Pinpoint the cell where the given text exists, returning its (x, y) midpoint coordinate. 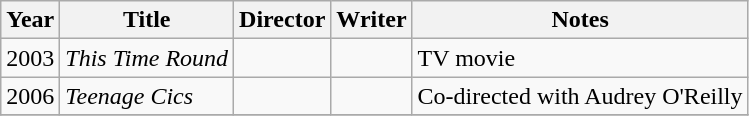
Director (282, 20)
2006 (30, 96)
TV movie (580, 58)
Notes (580, 20)
Teenage Cics (147, 96)
Writer (372, 20)
Title (147, 20)
Year (30, 20)
This Time Round (147, 58)
2003 (30, 58)
Co-directed with Audrey O'Reilly (580, 96)
